Locate the cell with the specified text and output its (X, Y) center coordinate. 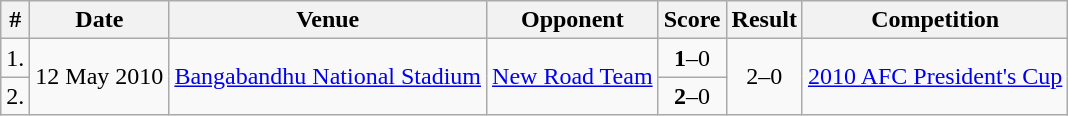
2. (16, 96)
Date (100, 20)
12 May 2010 (100, 77)
# (16, 20)
New Road Team (573, 77)
Score (692, 20)
2010 AFC President's Cup (934, 77)
Bangabandhu National Stadium (328, 77)
Venue (328, 20)
1–0 (692, 58)
Result (764, 20)
1. (16, 58)
Competition (934, 20)
Opponent (573, 20)
